Return the (X, Y) coordinate for the center point of the cell that contains the specified text.  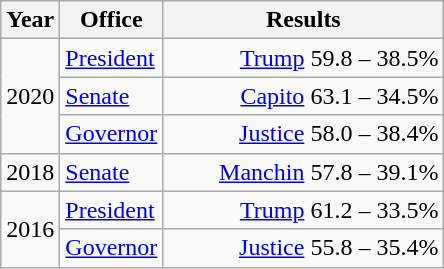
2016 (30, 229)
2020 (30, 96)
Justice 55.8 – 35.4% (304, 248)
Manchin 57.8 – 39.1% (304, 172)
Justice 58.0 – 38.4% (304, 134)
Office (112, 20)
Trump 59.8 – 38.5% (304, 58)
Year (30, 20)
Capito 63.1 – 34.5% (304, 96)
2018 (30, 172)
Trump 61.2 – 33.5% (304, 210)
Results (304, 20)
